Identify which cell holds the provided text, then report its (x, y) central coordinate. 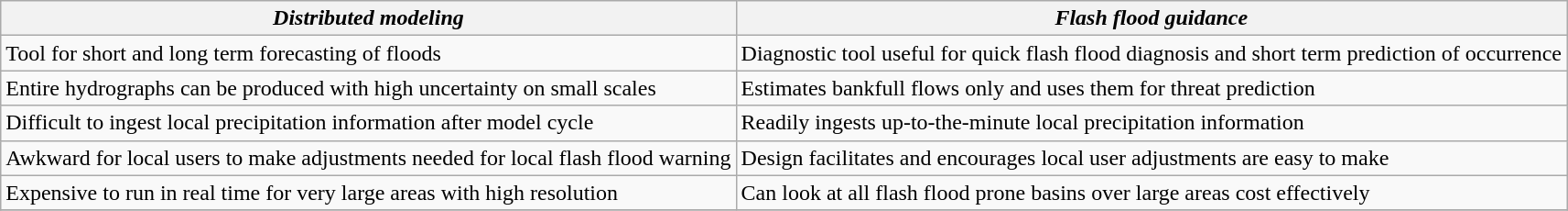
Entire hydrographs can be produced with high uncertainty on small scales (368, 88)
Can look at all flash flood prone basins over large areas cost effectively (1152, 193)
Flash flood guidance (1152, 18)
Expensive to run in real time for very large areas with high resolution (368, 193)
Estimates bankfull flows only and uses them for threat prediction (1152, 88)
Difficult to ingest local precipitation information after model cycle (368, 123)
Design facilitates and encourages local user adjustments are easy to make (1152, 158)
Tool for short and long term forecasting of floods (368, 53)
Awkward for local users to make adjustments needed for local flash flood warning (368, 158)
Distributed modeling (368, 18)
Readily ingests up-to-the-minute local precipitation information (1152, 123)
Diagnostic tool useful for quick flash flood diagnosis and short term prediction of occurrence (1152, 53)
